Determine the (X, Y) coordinate at the center of the cell enclosing the given text.  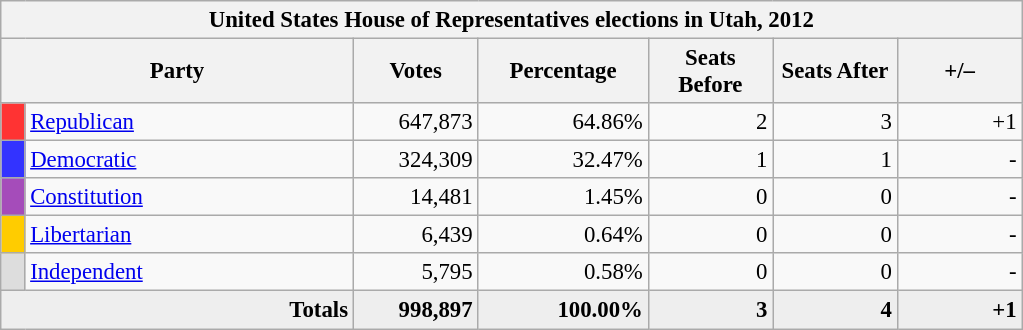
5,795 (416, 273)
0.64% (563, 235)
Totals (178, 310)
324,309 (416, 160)
998,897 (416, 310)
647,873 (416, 122)
Seats Before (710, 72)
32.47% (563, 160)
Party (178, 72)
Libertarian (189, 235)
6,439 (416, 235)
4 (836, 310)
Constitution (189, 197)
64.86% (563, 122)
14,481 (416, 197)
2 (710, 122)
Percentage (563, 72)
1.45% (563, 197)
Seats After (836, 72)
0.58% (563, 273)
Independent (189, 273)
Republican (189, 122)
+/– (960, 72)
100.00% (563, 310)
United States House of Representatives elections in Utah, 2012 (512, 20)
Democratic (189, 160)
Votes (416, 72)
